Capture the cell that displays the provided text and extract its (x, y) central coordinate. 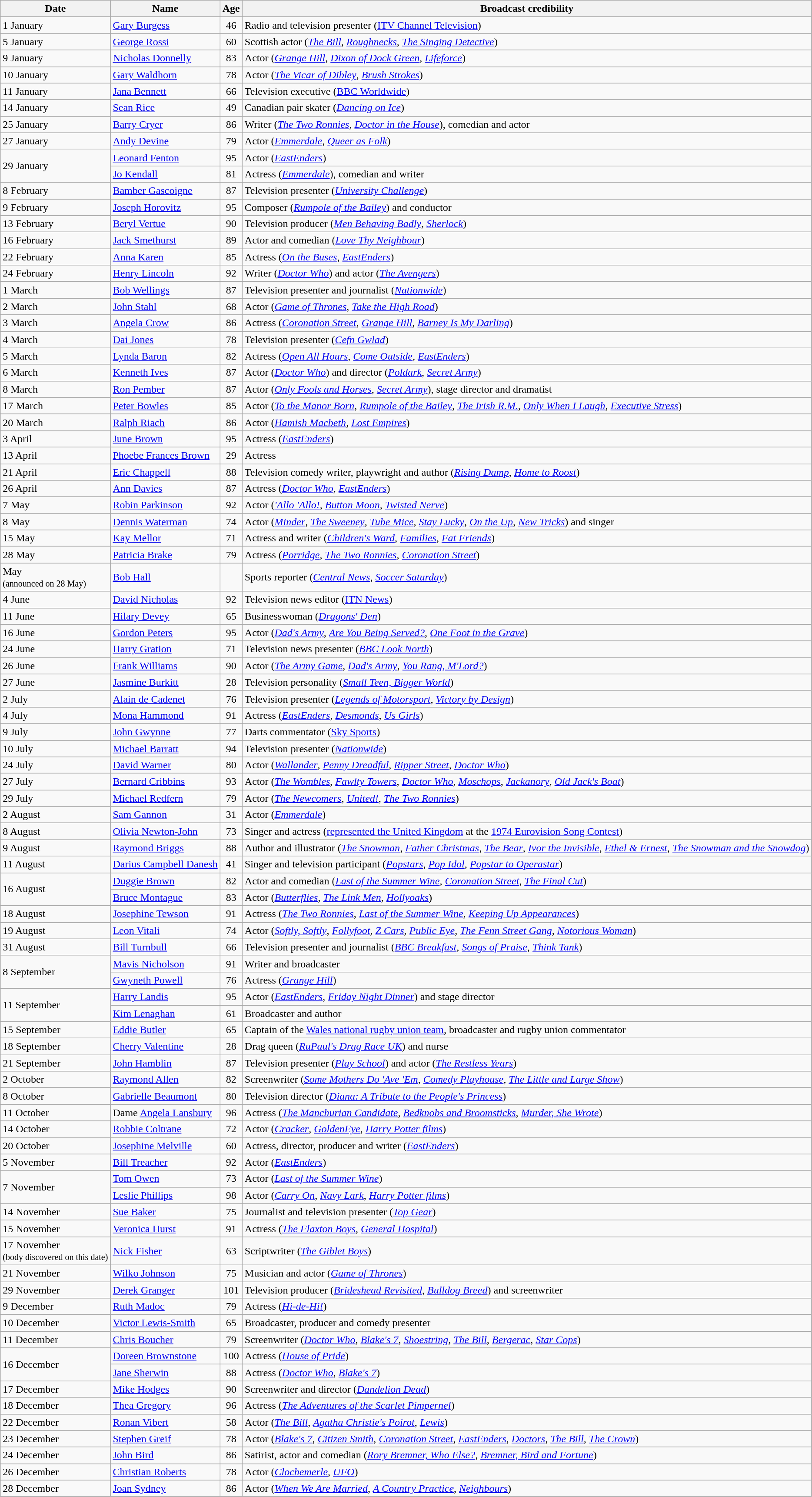
Television presenter and journalist (Nationwide) (527, 290)
Mike Hodges (165, 1389)
Writer (Doctor Who) and actor (The Avengers) (527, 273)
Actress, director, producer and writer (EastEnders) (527, 1146)
13 April (56, 455)
Broadcaster, producer and comedy presenter (527, 1323)
Lynda Baron (165, 356)
29 July (56, 798)
9 August (56, 848)
14 October (56, 1129)
94 (231, 748)
81 (231, 174)
Television presenter (University Challenge) (527, 190)
Date (56, 9)
63 (231, 1250)
Gary Waldhorn (165, 75)
John Stahl (165, 307)
Actress (Open All Hours, Come Outside, EastEnders) (527, 356)
Tom Owen (165, 1179)
Actress (Coronation Street, Grange Hill, Barney Is My Darling) (527, 323)
Jo Kendall (165, 174)
Actor (When We Are Married, A Country Practice, Neighbours) (527, 1488)
Ruth Madoc (165, 1307)
Josephine Melville (165, 1146)
Actor (The Wombles, Fawlty Towers, Doctor Who, Moschops, Jackanory, Old Jack's Boat) (527, 782)
17 December (56, 1389)
Jana Bennett (165, 91)
Bob Wellings (165, 290)
8 February (56, 190)
Doreen Brownstone (165, 1356)
Henry Lincoln (165, 273)
15 November (56, 1228)
28 May (56, 555)
8 October (56, 1096)
Wilko Johnson (165, 1273)
June Brown (165, 439)
Ralph Riach (165, 422)
15 September (56, 1030)
21 April (56, 472)
9 July (56, 732)
4 March (56, 340)
Actor (Cracker, GoldenEye, Harry Potter films) (527, 1129)
Jane Sherwin (165, 1373)
24 December (56, 1455)
58 (231, 1422)
Actor (Grange Hill, Dixon of Dock Green, Lifeforce) (527, 58)
Stephen Greif (165, 1439)
Joan Sydney (165, 1488)
Bill Turnbull (165, 947)
Television comedy writer, playwright and author (Rising Damp, Home to Roost) (527, 472)
Drag queen (RuPaul's Drag Race UK) and nurse (527, 1047)
8 March (56, 389)
Kay Mellor (165, 538)
23 December (56, 1439)
41 (231, 864)
Actor (Emmerdale) (527, 815)
Cherry Valentine (165, 1047)
101 (231, 1290)
7 May (56, 505)
Sam Gannon (165, 815)
Bob Hall (165, 577)
Michael Redfern (165, 798)
11 October (56, 1113)
Darts commentator (Sky Sports) (527, 732)
1 March (56, 290)
61 (231, 1014)
93 (231, 782)
31 August (56, 947)
98 (231, 1195)
22 December (56, 1422)
77 (231, 732)
Actor and comedian (Love Thy Neighbour) (527, 240)
Michael Barratt (165, 748)
John Gwynne (165, 732)
16 August (56, 889)
Eddie Butler (165, 1030)
Scriptwriter (The Giblet Boys) (527, 1250)
Kenneth Ives (165, 373)
Derek Granger (165, 1290)
Businesswoman (Dragons' Den) (527, 616)
Actor (Butterflies, The Link Men, Hollyoaks) (527, 897)
Actor (Minder, The Sweeney, Tube Mice, Stay Lucky, On the Up, New Tricks) and singer (527, 522)
27 January (56, 141)
Nicholas Donnelly (165, 58)
George Rossi (165, 42)
Barry Cryer (165, 124)
Bernard Cribbins (165, 782)
22 February (56, 257)
Actress (527, 455)
Journalist and television presenter (Top Gear) (527, 1212)
Sue Baker (165, 1212)
Harry Landis (165, 997)
2 August (56, 815)
Olivia Newton-John (165, 831)
Television personality (Small Teen, Bigger World) (527, 682)
Television news editor (ITN News) (527, 600)
Screenwriter (Doctor Who, Blake's 7, Shoestring, The Bill, Bergerac, Star Cops) (527, 1340)
4 July (56, 715)
1 January (56, 25)
14 January (56, 108)
Television news presenter (BBC Look North) (527, 649)
Robbie Coltrane (165, 1129)
Television producer (Men Behaving Badly, Sherlock) (527, 224)
10 December (56, 1323)
11 December (56, 1340)
Nick Fisher (165, 1250)
Beryl Vertue (165, 224)
Bruce Montague (165, 897)
8 August (56, 831)
24 June (56, 649)
5 January (56, 42)
Duggie Brown (165, 881)
16 June (56, 633)
Actress (EastEnders, Desmonds, Us Girls) (527, 715)
18 August (56, 914)
Actor (Game of Thrones, Take the High Road) (527, 307)
2 March (56, 307)
Television presenter (Play School) and actor (The Restless Years) (527, 1063)
11 September (56, 1005)
Ronan Vibert (165, 1422)
David Warner (165, 765)
Joseph Horovitz (165, 207)
Composer (Rumpole of the Bailey) and conductor (527, 207)
17 March (56, 406)
May(announced on 28 May) (56, 577)
Actor (The Bill, Agatha Christie's Poirot, Lewis) (527, 1422)
Thea Gregory (165, 1406)
28 December (56, 1488)
Gwyneth Powell (165, 980)
Angela Crow (165, 323)
Actor and comedian (Last of the Summer Wine, Coronation Street, The Final Cut) (527, 881)
Ann Davies (165, 489)
4 June (56, 600)
Anna Karen (165, 257)
Patricia Brake (165, 555)
29 January (56, 166)
Scottish actor (The Bill, Roughnecks, The Singing Detective) (527, 42)
Actor (Only Fools and Horses, Secret Army), stage director and dramatist (527, 389)
68 (231, 307)
Broadcaster and author (527, 1014)
Actor (The Newcomers, United!, The Two Ronnies) (527, 798)
24 February (56, 273)
Actor (Clochemerle, UFO) (527, 1472)
10 July (56, 748)
5 November (56, 1162)
26 December (56, 1472)
89 (231, 240)
16 February (56, 240)
Actress (On the Buses, EastEnders) (527, 257)
Actress (Emmerdale), comedian and writer (527, 174)
19 August (56, 930)
3 March (56, 323)
Television presenter and journalist (BBC Breakfast, Songs of Praise, Think Tank) (527, 947)
26 June (56, 666)
Actor (Wallander, Penny Dreadful, Ripper Street, Doctor Who) (527, 765)
11 June (56, 616)
Screenwriter (Some Mothers Do 'Ave 'Em, Comedy Playhouse, The Little and Large Show) (527, 1080)
David Nicholas (165, 600)
Gordon Peters (165, 633)
20 October (56, 1146)
Author and illustrator (The Snowman, Father Christmas, The Bear, Ivor the Invisible, Ethel & Ernest, The Snowman and the Snowdog) (527, 848)
Chris Boucher (165, 1340)
Actress (Grange Hill) (527, 980)
Television presenter (Cefn Gwlad) (527, 340)
Actor (Doctor Who) and director (Poldark, Secret Army) (527, 373)
John Hamblin (165, 1063)
Television executive (BBC Worldwide) (527, 91)
Victor Lewis-Smith (165, 1323)
Raymond Allen (165, 1080)
Name (165, 9)
Radio and television presenter (ITV Channel Television) (527, 25)
Actor (To the Manor Born, Rumpole of the Bailey, The Irish R.M., Only When I Laugh, Executive Stress) (527, 406)
Bamber Gascoigne (165, 190)
Josephine Tewson (165, 914)
Age (231, 9)
Kim Lenaghan (165, 1014)
Actor (Hamish Macbeth, Lost Empires) (527, 422)
Broadcast credibility (527, 9)
Actress (The Flaxton Boys, General Hospital) (527, 1228)
Television presenter (Legends of Motorsport, Victory by Design) (527, 699)
Peter Bowles (165, 406)
6 March (56, 373)
Actress (Porridge, The Two Ronnies, Coronation Street) (527, 555)
Television producer (Brideshead Revisited, Bulldog Breed) and screenwriter (527, 1290)
27 June (56, 682)
100 (231, 1356)
Actor (The Army Game, Dad's Army, You Rang, M'Lord?) (527, 666)
Mavis Nicholson (165, 964)
Actor (Dad's Army, Are You Being Served?, One Foot in the Grave) (527, 633)
Actress (The Manchurian Candidate, Bedknobs and Broomsticks, Murder, She Wrote) (527, 1113)
Actor (Blake's 7, Citizen Smith, Coronation Street, EastEnders, Doctors, The Bill, The Crown) (527, 1439)
49 (231, 108)
Actor (Last of the Summer Wine) (527, 1179)
Writer and broadcaster (527, 964)
9 December (56, 1307)
8 May (56, 522)
Mona Hammond (165, 715)
Captain of the Wales national rugby union team, broadcaster and rugby union commentator (527, 1030)
Andy Devine (165, 141)
Dennis Waterman (165, 522)
13 February (56, 224)
Actor ('Allo 'Allo!, Button Moon, Twisted Nerve) (527, 505)
Television presenter (Nationwide) (527, 748)
Ron Pember (165, 389)
46 (231, 25)
Actress (Doctor Who, EastEnders) (527, 489)
Phoebe Frances Brown (165, 455)
Sports reporter (Central News, Soccer Saturday) (527, 577)
Actress and writer (Children's Ward, Families, Fat Friends) (527, 538)
25 January (56, 124)
Actor (Softly, Softly, Follyfoot, Z Cars, Public Eye, The Fenn Street Gang, Notorious Woman) (527, 930)
Actress (Hi-de-Hi!) (527, 1307)
5 March (56, 356)
2 July (56, 699)
2 October (56, 1080)
Actor (The Vicar of Dibley, Brush Strokes) (527, 75)
20 March (56, 422)
11 January (56, 91)
9 January (56, 58)
Gabrielle Beaumont (165, 1096)
Bill Treacher (165, 1162)
21 November (56, 1273)
Sean Rice (165, 108)
Leslie Phillips (165, 1195)
21 September (56, 1063)
Television director (Diana: A Tribute to the People's Princess) (527, 1096)
Dai Jones (165, 340)
Leonard Fenton (165, 157)
17 November(body discovered on this date) (56, 1250)
Satirist, actor and comedian (Rory Bremner, Who Else?, Bremner, Bird and Fortune) (527, 1455)
Leon Vitali (165, 930)
8 September (56, 972)
15 May (56, 538)
18 September (56, 1047)
Harry Gration (165, 649)
Darius Campbell Danesh (165, 864)
27 July (56, 782)
Jack Smethurst (165, 240)
Alain de Cadenet (165, 699)
10 January (56, 75)
29 November (56, 1290)
26 April (56, 489)
7 November (56, 1187)
Singer and television participant (Popstars, Pop Idol, Popstar to Operastar) (527, 864)
Actress (Doctor Who, Blake's 7) (527, 1373)
9 February (56, 207)
Robin Parkinson (165, 505)
72 (231, 1129)
31 (231, 815)
Christian Roberts (165, 1472)
Screenwriter and director (Dandelion Dead) (527, 1389)
Singer and actress (represented the United Kingdom at the 1974 Eurovision Song Contest) (527, 831)
Raymond Briggs (165, 848)
Actress (House of Pride) (527, 1356)
Actor (Carry On, Navy Lark, Harry Potter films) (527, 1195)
Musician and actor (Game of Thrones) (527, 1273)
Hilary Devey (165, 616)
18 December (56, 1406)
Actress (The Two Ronnies, Last of the Summer Wine, Keeping Up Appearances) (527, 914)
Frank Williams (165, 666)
Jasmine Burkitt (165, 682)
16 December (56, 1364)
Veronica Hurst (165, 1228)
24 July (56, 765)
Writer (The Two Ronnies, Doctor in the House), comedian and actor (527, 124)
Actress (The Adventures of the Scarlet Pimpernel) (527, 1406)
Actress (EastEnders) (527, 439)
Gary Burgess (165, 25)
14 November (56, 1212)
29 (231, 455)
Canadian pair skater (Dancing on Ice) (527, 108)
John Bird (165, 1455)
3 April (56, 439)
Actor (Emmerdale, Queer as Folk) (527, 141)
Actor (EastEnders, Friday Night Dinner) and stage director (527, 997)
Eric Chappell (165, 472)
11 August (56, 864)
Dame Angela Lansbury (165, 1113)
